Identify which cell holds the provided text, then report its [X, Y] central coordinate. 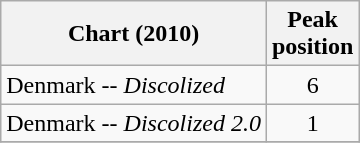
6 [312, 85]
Chart (2010) [134, 34]
Denmark -- Discolized 2.0 [134, 123]
Peakposition [312, 34]
Denmark -- Discolized [134, 85]
1 [312, 123]
